Find where the given text appears and provide that cell's center as [x, y] coordinate. 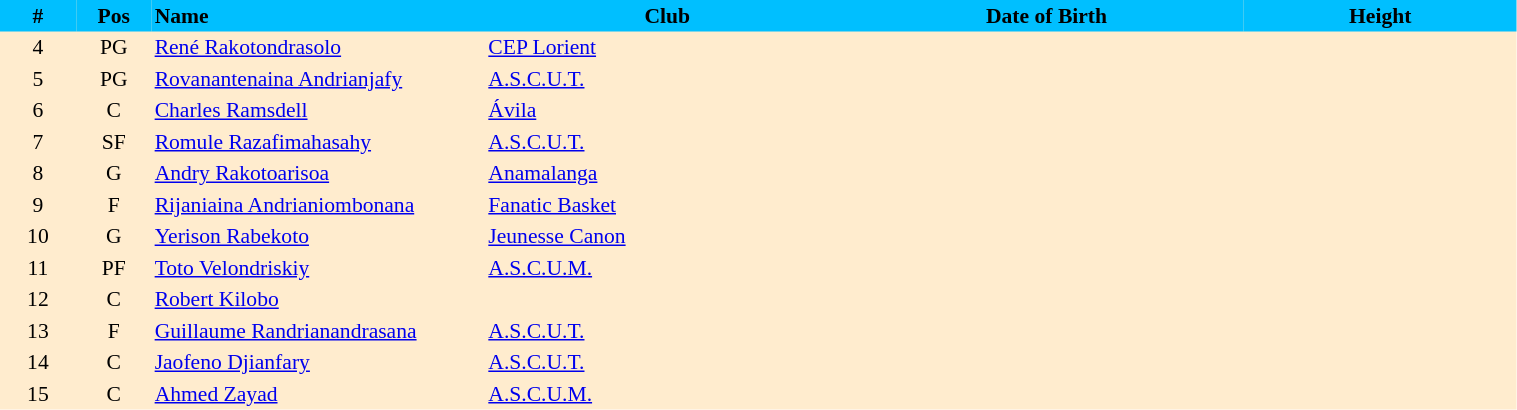
Rijaniaina Andrianiombonana [319, 205]
Anamalanga [667, 174]
6 [38, 110]
14 [38, 362]
9 [38, 205]
Robert Kilobo [319, 300]
Ávila [667, 110]
Jeunesse Canon [667, 236]
PF [114, 268]
Romule Razafimahasahy [319, 142]
11 [38, 268]
8 [38, 174]
Toto Velondriskiy [319, 268]
Date of Birth [1046, 16]
12 [38, 300]
7 [38, 142]
13 [38, 331]
CEP Lorient [667, 48]
SF [114, 142]
15 [38, 394]
10 [38, 236]
Yerison Rabekoto [319, 236]
# [38, 16]
5 [38, 79]
Name [319, 16]
Ahmed Zayad [319, 394]
Pos [114, 16]
Fanatic Basket [667, 205]
René Rakotondrasolo [319, 48]
4 [38, 48]
Guillaume Randrianandrasana [319, 331]
Club [667, 16]
Height [1380, 16]
Rovanantenaina Andrianjafy [319, 79]
Charles Ramsdell [319, 110]
Andry Rakotoarisoa [319, 174]
Jaofeno Djianfary [319, 362]
